Identify which cell holds the provided text, then report its (X, Y) central coordinate. 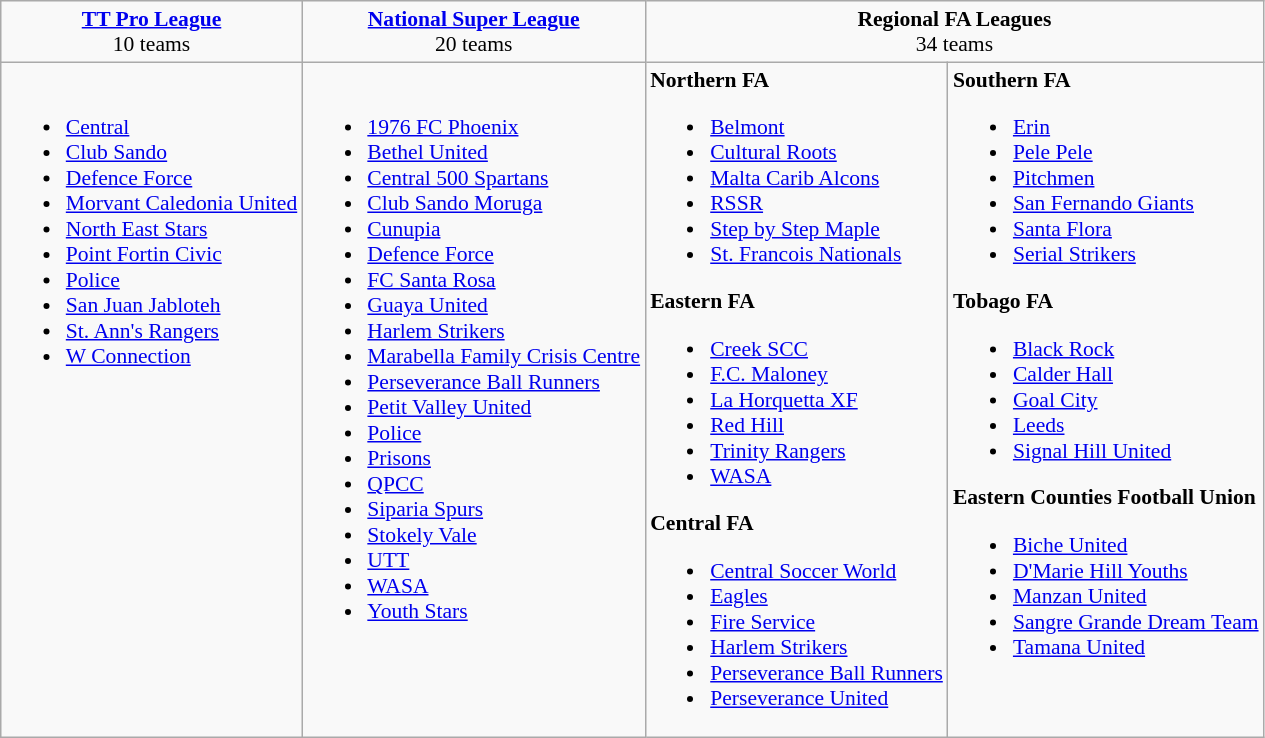
TT Pro League10 teams (152, 32)
CentralClub SandoDefence ForceMorvant Caledonia UnitedNorth East StarsPoint Fortin CivicPoliceSan Juan JablotehSt. Ann's RangersW Connection (152, 400)
Regional FA Leagues34 teams (954, 32)
National Super League20 teams (474, 32)
